Detect which cell encompasses the target text, then output its [x, y] center coordinate. 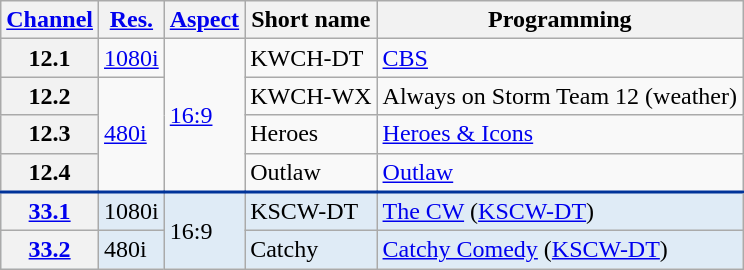
The CW (KSCW-DT) [560, 212]
33.2 [50, 250]
Catchy [311, 250]
12.2 [50, 96]
Heroes [311, 134]
Short name [311, 20]
Res. [132, 20]
33.1 [50, 212]
12.1 [50, 58]
Channel [50, 20]
Heroes & Icons [560, 134]
Aspect [204, 20]
Always on Storm Team 12 (weather) [560, 96]
Programming [560, 20]
CBS [560, 58]
KWCH-DT [311, 58]
KSCW-DT [311, 212]
12.3 [50, 134]
Catchy Comedy (KSCW-DT) [560, 250]
KWCH-WX [311, 96]
12.4 [50, 172]
